Identify which cell holds the provided text, then report its (x, y) central coordinate. 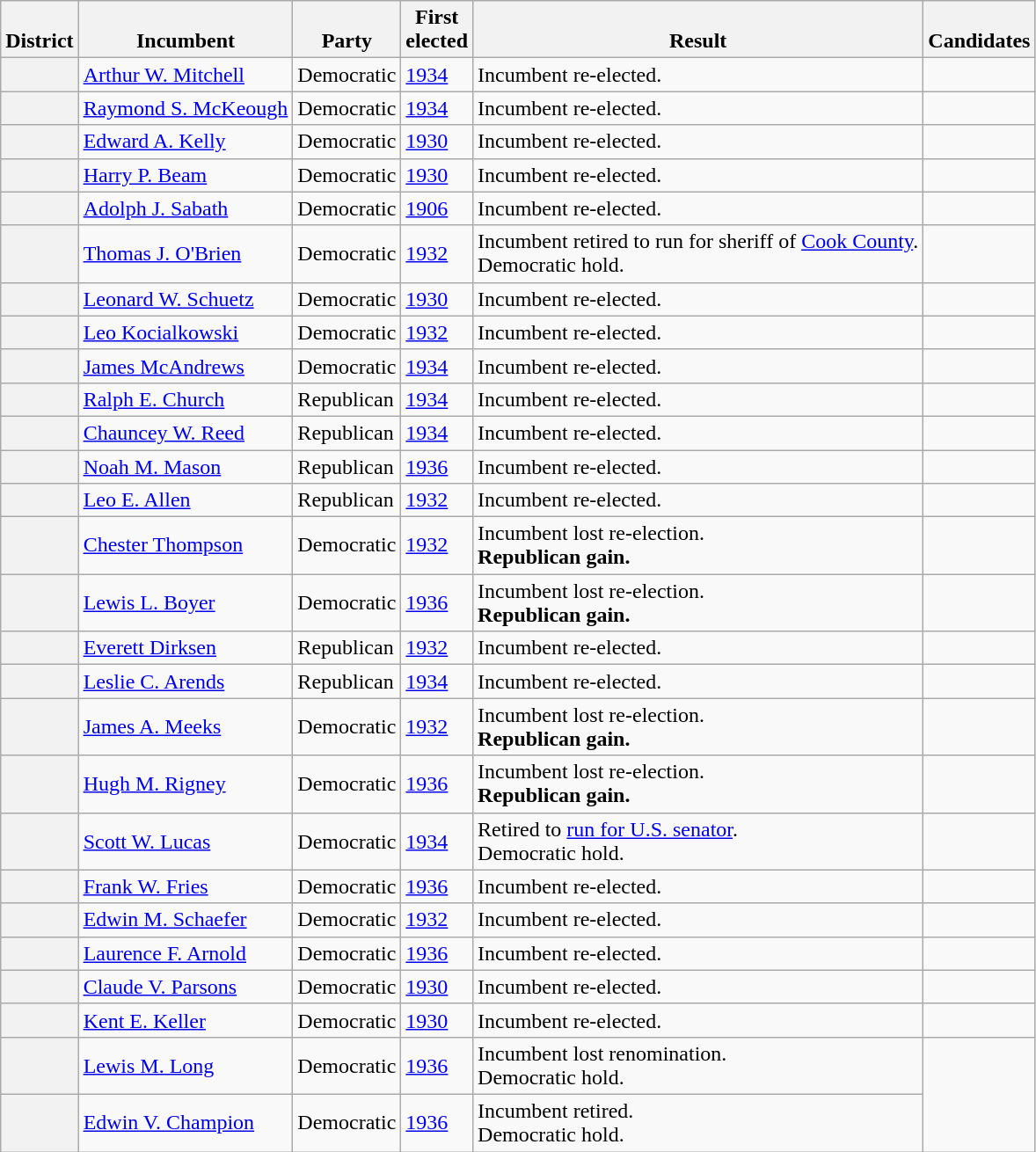
James McAndrews (186, 366)
Kent E. Keller (186, 1020)
Harry P. Beam (186, 175)
1906 (437, 208)
Chauncey W. Reed (186, 433)
Noah M. Mason (186, 467)
Hugh M. Rigney (186, 784)
Lewis M. Long (186, 1066)
Adolph J. Sabath (186, 208)
Lewis L. Boyer (186, 603)
District (40, 30)
Arthur W. Mitchell (186, 75)
Claude V. Parsons (186, 987)
Incumbent lost renomination.Democratic hold. (698, 1066)
Thomas J. O'Brien (186, 253)
Leonard W. Schuetz (186, 299)
Firstelected (437, 30)
Everett Dirksen (186, 648)
Candidates (980, 30)
Edward A. Kelly (186, 142)
Leo Kocialkowski (186, 332)
Incumbent retired.Democratic hold. (698, 1122)
Edwin V. Champion (186, 1122)
Leo E. Allen (186, 500)
Retired to run for U.S. senator.Democratic hold. (698, 841)
Result (698, 30)
Incumbent retired to run for sheriff of Cook County.Democratic hold. (698, 253)
Edwin M. Schaefer (186, 920)
Party (347, 30)
Chester Thompson (186, 545)
Frank W. Fries (186, 886)
Incumbent (186, 30)
Ralph E. Church (186, 399)
Leslie C. Arends (186, 682)
Scott W. Lucas (186, 841)
Laurence F. Arnold (186, 953)
Raymond S. McKeough (186, 108)
James A. Meeks (186, 726)
